Output the (x, y) coordinate of the center of the cell containing the given text.  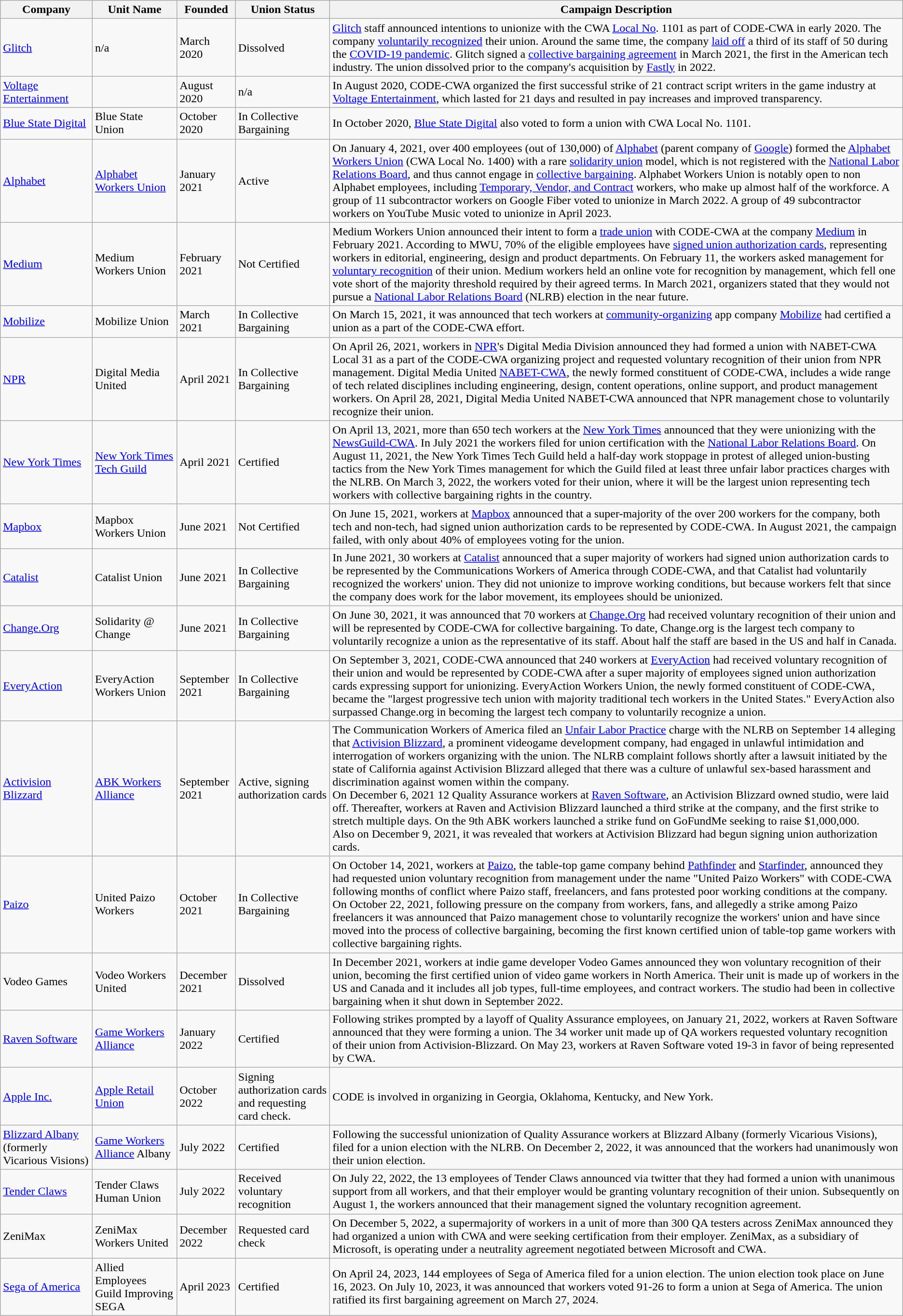
In October 2020, Blue State Digital also voted to form a union with CWA Local No. 1101. (616, 123)
Catalist (46, 577)
Medium (46, 264)
NPR (46, 379)
Blue State Union (134, 123)
Active, signing authorization cards (283, 789)
Game Workers Alliance Albany (134, 1147)
Alphabet (46, 180)
August 2020 (206, 92)
Apple Inc. (46, 1097)
Vodeo Games (46, 982)
Campaign Description (616, 10)
Paizo (46, 905)
Change.Org (46, 628)
Medium Workers Union (134, 264)
Mobilize Union (134, 321)
Apple Retail Union (134, 1097)
March 2020 (206, 47)
Glitch (46, 47)
Unit Name (134, 10)
December 2021 (206, 982)
ZeniMax Workers United (134, 1236)
Tender Claws (46, 1192)
October 2020 (206, 123)
New York Times Tech Guild (134, 462)
October 2022 (206, 1097)
Blizzard Albany (formerly Vicarious Visions) (46, 1147)
Solidarity @ Change (134, 628)
Tender Claws Human Union (134, 1192)
Mapbox Workers Union (134, 526)
Blue State Digital (46, 123)
Voltage Entertainment (46, 92)
EveryAction Workers Union (134, 685)
United Paizo Workers (134, 905)
EveryAction (46, 685)
Digital Media United (134, 379)
Mobilize (46, 321)
Activision Blizzard (46, 789)
CODE is involved in organizing in Georgia, Oklahoma, Kentucky, and New York. (616, 1097)
ABK Workers Alliance (134, 789)
Alphabet Workers Union (134, 180)
Company (46, 10)
Union Status (283, 10)
Founded (206, 10)
Signing authorization cards and requesting card check. (283, 1097)
January 2022 (206, 1039)
February 2021 (206, 264)
Mapbox (46, 526)
Allied Employees Guild Improving SEGA (134, 1287)
January 2021 (206, 180)
New York Times (46, 462)
ZeniMax (46, 1236)
Requested card check (283, 1236)
Catalist Union (134, 577)
April 2023 (206, 1287)
March 2021 (206, 321)
Sega of America (46, 1287)
October 2021 (206, 905)
Game Workers Alliance (134, 1039)
Raven Software (46, 1039)
Received voluntary recognition (283, 1192)
December 2022 (206, 1236)
Vodeo Workers United (134, 982)
Active (283, 180)
